Capture the cell that displays the provided text and extract its (X, Y) central coordinate. 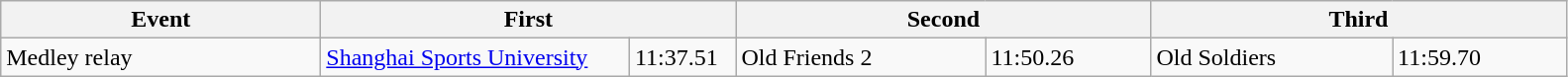
Old Soldiers (1272, 57)
Medley relay (160, 57)
Third (1359, 20)
11:59.70 (1480, 57)
Event (160, 20)
First (529, 20)
11:50.26 (1068, 57)
Old Friends 2 (861, 57)
Second (943, 20)
11:37.51 (681, 57)
Shanghai Sports University (475, 57)
